Find where the given text appears and provide that cell's center as [X, Y] coordinate. 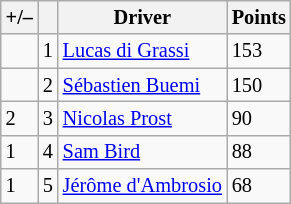
Nicolas Prost [142, 118]
4 [48, 152]
153 [259, 51]
88 [259, 152]
5 [48, 186]
Sébastien Buemi [142, 85]
3 [48, 118]
90 [259, 118]
Jérôme d'Ambrosio [142, 186]
Sam Bird [142, 152]
Points [259, 17]
68 [259, 186]
Driver [142, 17]
150 [259, 85]
Lucas di Grassi [142, 51]
+/– [20, 17]
